From the cell containing the given text, extract its center point as (x, y) coordinate. 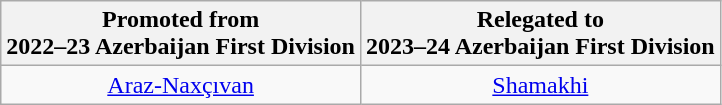
Promoted from2022–23 Azerbaijan First Division (181, 34)
Relegated to2023–24 Azerbaijan First Division (540, 34)
Shamakhi (540, 85)
Araz-Naxçıvan (181, 85)
